Scan for the cell matching the given text and deliver its (x, y) coordinate at center. 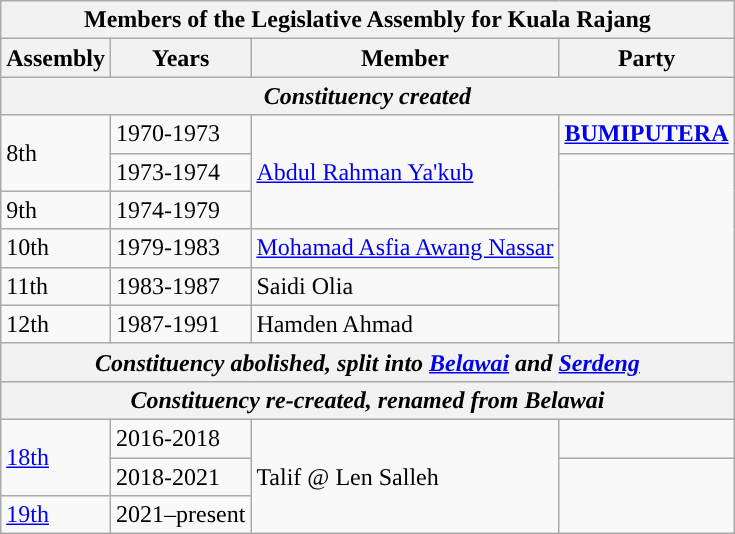
Abdul Rahman Ya'kub (405, 172)
1979-1983 (180, 248)
18th (56, 457)
1987-1991 (180, 324)
Hamden Ahmad (405, 324)
Saidi Olia (405, 286)
Years (180, 58)
19th (56, 515)
BUMIPUTERA (646, 134)
9th (56, 210)
10th (56, 248)
Talif @ Len Salleh (405, 476)
Assembly (56, 58)
8th (56, 153)
11th (56, 286)
2021–present (180, 515)
1974-1979 (180, 210)
Constituency abolished, split into Belawai and Serdeng (368, 362)
Mohamad Asfia Awang Nassar (405, 248)
12th (56, 324)
2018-2021 (180, 477)
Constituency re-created, renamed from Belawai (368, 400)
1970-1973 (180, 134)
Members of the Legislative Assembly for Kuala Rajang (368, 20)
2016-2018 (180, 438)
Member (405, 58)
Party (646, 58)
1973-1974 (180, 172)
Constituency created (368, 96)
1983-1987 (180, 286)
